Locate the cell with the specified text and output its [X, Y] center coordinate. 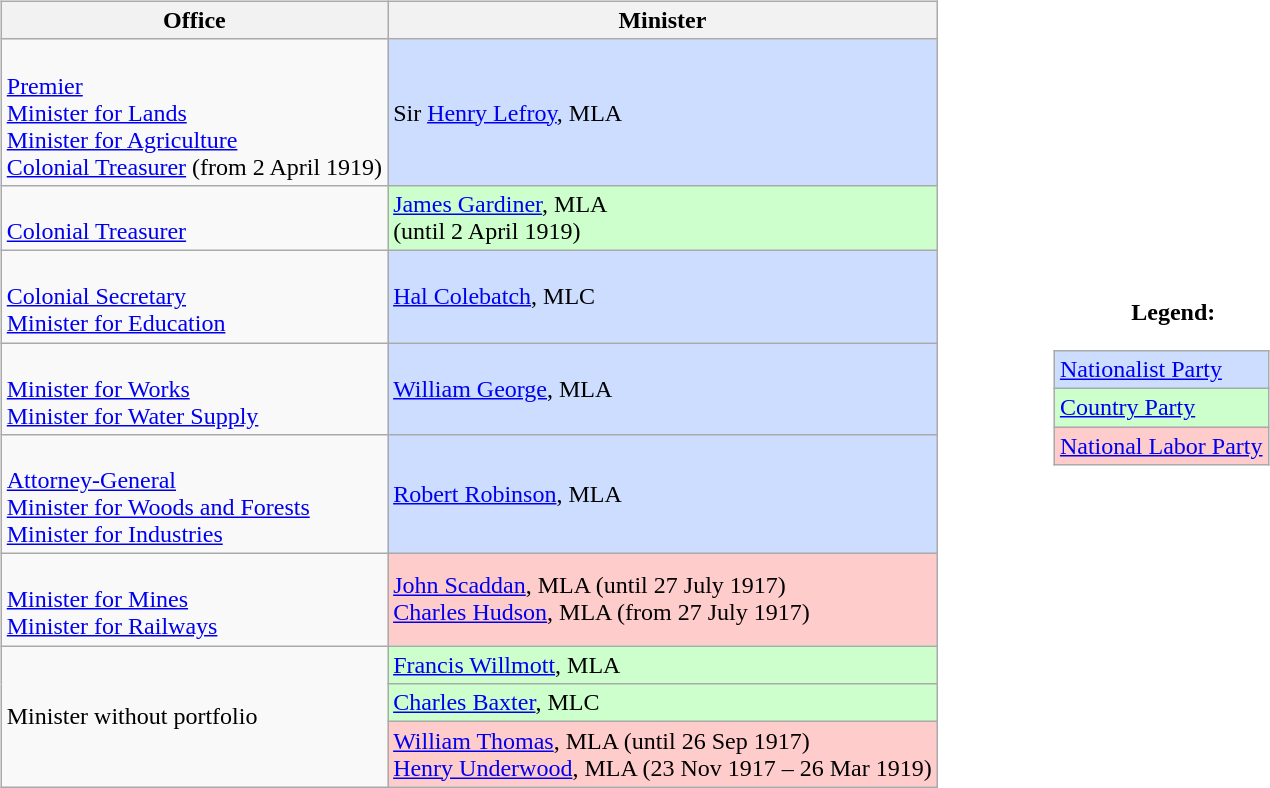
Minister for Mines Minister for Railways [194, 600]
Minister for Works Minister for Water Supply [194, 388]
Sir Henry Lefroy, MLA [663, 112]
James Gardiner, MLA(until 2 April 1919) [663, 218]
William George, MLA [663, 388]
Country Party [1161, 408]
Office [194, 20]
Attorney-GeneralMinister for Woods and ForestsMinister for Industries [194, 494]
William Thomas, MLA (until 26 Sep 1917)Henry Underwood, MLA (23 Nov 1917 – 26 Mar 1919) [663, 754]
Premier Minister for Lands Minister for Agriculture Colonial Treasurer (from 2 April 1919) [194, 112]
National Labor Party [1161, 446]
Charles Baxter, MLC [663, 703]
Colonial Treasurer [194, 218]
Francis Willmott, MLA [663, 665]
Hal Colebatch, MLC [663, 296]
Robert Robinson, MLA [663, 494]
Colonial Secretary Minister for Education [194, 296]
Minister [663, 20]
John Scaddan, MLA (until 27 July 1917)Charles Hudson, MLA (from 27 July 1917) [663, 600]
Minister without portfolio [194, 716]
Nationalist Party [1161, 369]
